Pinpoint the cell where the given text exists, returning its [x, y] midpoint coordinate. 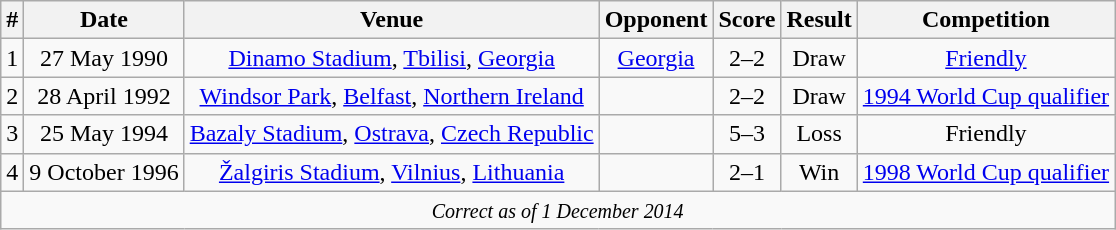
1998 World Cup qualifier [986, 172]
Georgia [656, 58]
Result [819, 20]
27 May 1990 [104, 58]
Loss [819, 134]
Dinamo Stadium, Tbilisi, Georgia [392, 58]
Opponent [656, 20]
Competition [986, 20]
9 October 1996 [104, 172]
2 [12, 96]
3 [12, 134]
Venue [392, 20]
25 May 1994 [104, 134]
4 [12, 172]
2–1 [747, 172]
Žalgiris Stadium, Vilnius, Lithuania [392, 172]
Windsor Park, Belfast, Northern Ireland [392, 96]
1 [12, 58]
Date [104, 20]
Correct as of 1 December 2014 [558, 210]
5–3 [747, 134]
1994 World Cup qualifier [986, 96]
28 April 1992 [104, 96]
Bazaly Stadium, Ostrava, Czech Republic [392, 134]
# [12, 20]
Win [819, 172]
Score [747, 20]
